Pinpoint the cell where the given text exists, returning its (x, y) midpoint coordinate. 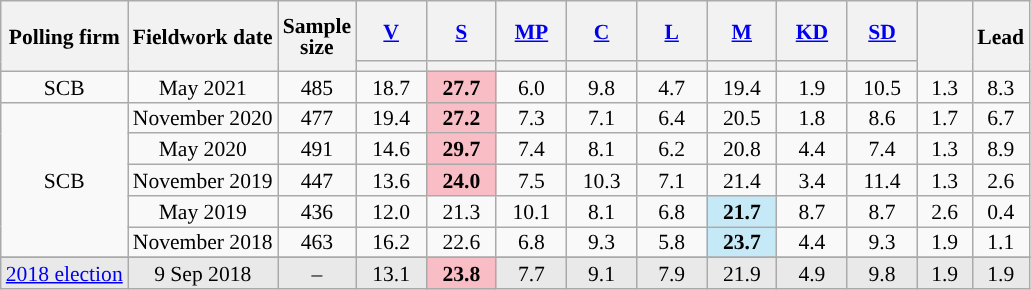
M (742, 31)
11.4 (882, 180)
23.8 (461, 274)
Lead (1000, 36)
21.7 (742, 212)
6.4 (672, 118)
13.1 (391, 274)
May 2021 (203, 86)
S (461, 31)
27.7 (461, 86)
6.0 (531, 86)
4.7 (672, 86)
9.1 (601, 274)
5.8 (672, 242)
12.0 (391, 212)
485 (317, 86)
6.2 (672, 150)
20.8 (742, 150)
November 2019 (203, 180)
21.3 (461, 212)
10.3 (601, 180)
21.9 (742, 274)
436 (317, 212)
6.7 (1000, 118)
20.5 (742, 118)
0.4 (1000, 212)
November 2018 (203, 242)
1.1 (1000, 242)
7.9 (672, 274)
24.0 (461, 180)
– (317, 274)
7.7 (531, 274)
463 (317, 242)
477 (317, 118)
447 (317, 180)
7.5 (531, 180)
May 2019 (203, 212)
Fieldwork date (203, 36)
22.6 (461, 242)
9 Sep 2018 (203, 274)
10.1 (531, 212)
27.2 (461, 118)
23.7 (742, 242)
L (672, 31)
SD (882, 31)
13.6 (391, 180)
May 2020 (203, 150)
Samplesize (317, 36)
4.9 (812, 274)
Polling firm (64, 36)
8.6 (882, 118)
C (601, 31)
V (391, 31)
14.6 (391, 150)
21.4 (742, 180)
29.7 (461, 150)
8.3 (1000, 86)
16.2 (391, 242)
8.9 (1000, 150)
KD (812, 31)
7.3 (531, 118)
10.5 (882, 86)
1.8 (812, 118)
1.7 (944, 118)
2018 election (64, 274)
18.7 (391, 86)
MP (531, 31)
3.4 (812, 180)
November 2020 (203, 118)
491 (317, 150)
